Extract the (X, Y) coordinate from the center of the cell holding the provided text.  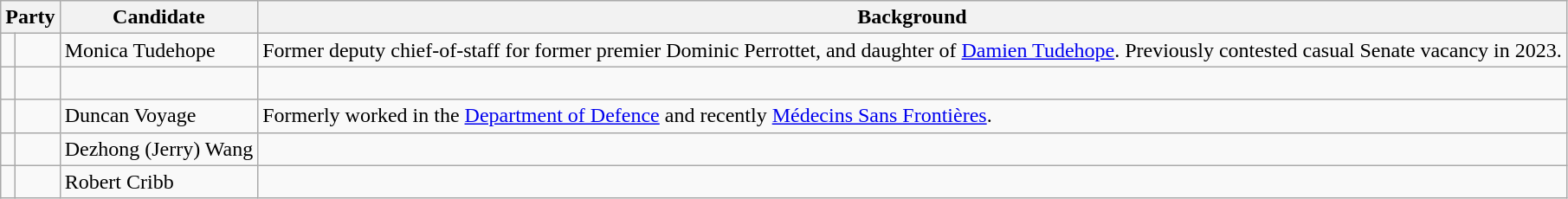
Formerly worked in the Department of Defence and recently Médecins Sans Frontières. (913, 116)
Duncan Voyage (159, 116)
Background (913, 17)
Robert Cribb (159, 182)
Monica Tudehope (159, 50)
Party (30, 17)
Dezhong (Jerry) Wang (159, 149)
Candidate (159, 17)
